Output the (x, y) coordinate of the center of the cell containing the given text.  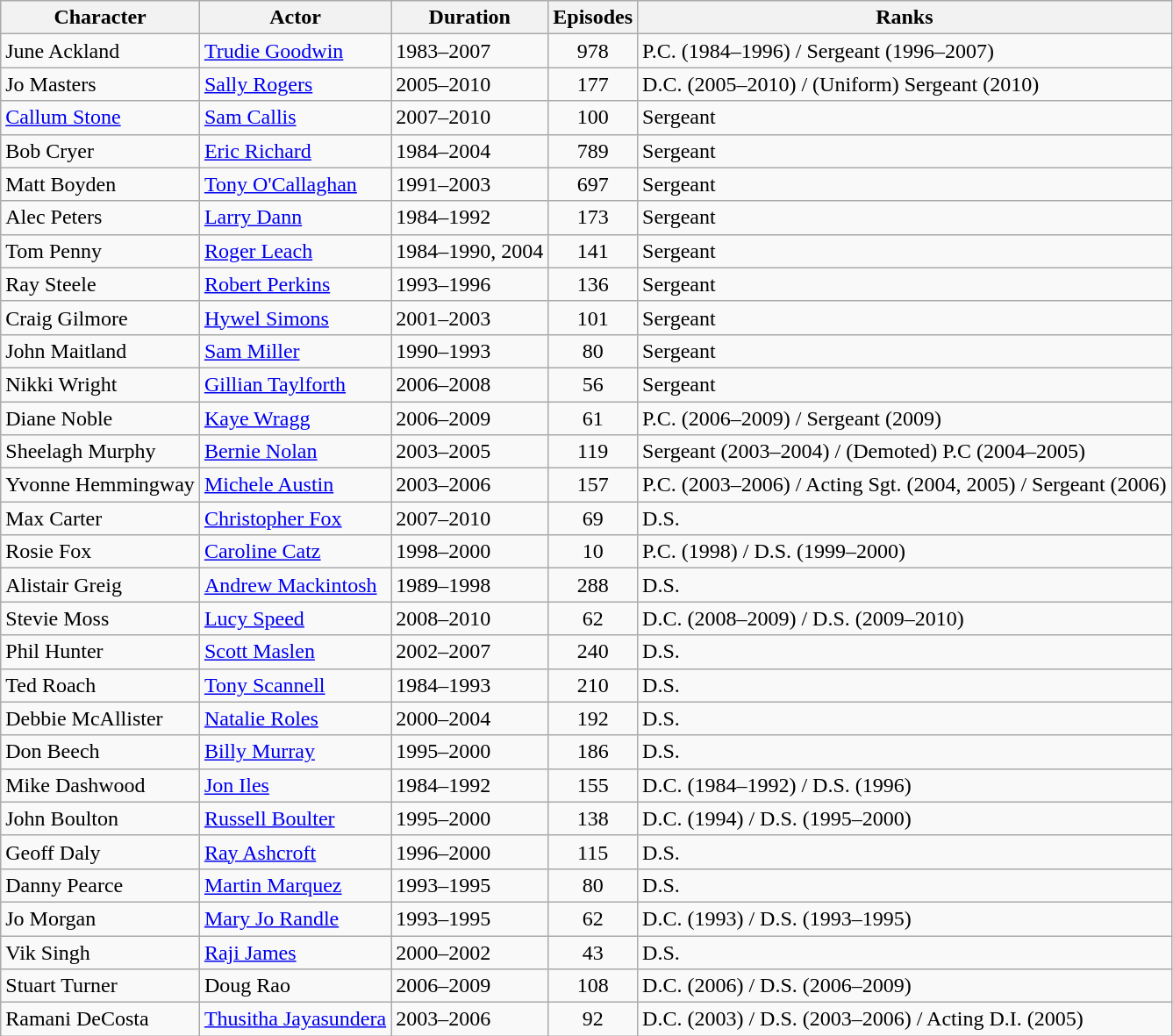
Diane Noble (100, 418)
June Ackland (100, 51)
Alec Peters (100, 218)
1996–2000 (470, 852)
Mike Dashwood (100, 785)
D.C. (2008–2009) / D.S. (2009–2010) (905, 618)
Alistair Greig (100, 585)
D.C. (1984–1992) / D.S. (1996) (905, 785)
697 (593, 184)
186 (593, 752)
240 (593, 652)
Jo Morgan (100, 918)
Jo Masters (100, 84)
Duration (470, 18)
P.C. (2006–2009) / Sergeant (2009) (905, 418)
61 (593, 418)
2002–2007 (470, 652)
1991–2003 (470, 184)
1983–2007 (470, 51)
136 (593, 284)
119 (593, 452)
Ramani DeCosta (100, 1019)
1990–1993 (470, 351)
157 (593, 485)
P.C. (2003–2006) / Acting Sgt. (2004, 2005) / Sergeant (2006) (905, 485)
173 (593, 218)
P.C. (1984–1996) / Sergeant (1996–2007) (905, 51)
Max Carter (100, 518)
D.C. (2006) / D.S. (2006–2009) (905, 986)
210 (593, 685)
Sam Callis (295, 118)
43 (593, 952)
Billy Murray (295, 752)
Callum Stone (100, 118)
Larry Dann (295, 218)
Trudie Goodwin (295, 51)
Michele Austin (295, 485)
Actor (295, 18)
1998–2000 (470, 552)
Bob Cryer (100, 151)
Natalie Roles (295, 718)
Scott Maslen (295, 652)
92 (593, 1019)
Kaye Wragg (295, 418)
2008–2010 (470, 618)
141 (593, 251)
2003–2005 (470, 452)
Nikki Wright (100, 384)
56 (593, 384)
155 (593, 785)
Stevie Moss (100, 618)
Episodes (593, 18)
108 (593, 986)
101 (593, 318)
Geoff Daly (100, 852)
Hywel Simons (295, 318)
Robert Perkins (295, 284)
Tom Penny (100, 251)
Danny Pearce (100, 885)
D.C. (1993) / D.S. (1993–1995) (905, 918)
Christopher Fox (295, 518)
Phil Hunter (100, 652)
Rosie Fox (100, 552)
1984–1990, 2004 (470, 251)
Mary Jo Randle (295, 918)
Caroline Catz (295, 552)
1984–2004 (470, 151)
Thusitha Jayasundera (295, 1019)
Stuart Turner (100, 986)
Ray Ashcroft (295, 852)
Craig Gilmore (100, 318)
Russell Boulter (295, 818)
D.C. (1994) / D.S. (1995–2000) (905, 818)
Lucy Speed (295, 618)
Ray Steele (100, 284)
2000–2002 (470, 952)
177 (593, 84)
Debbie McAllister (100, 718)
Don Beech (100, 752)
2000–2004 (470, 718)
P.C. (1998) / D.S. (1999–2000) (905, 552)
Doug Rao (295, 986)
192 (593, 718)
978 (593, 51)
115 (593, 852)
John Maitland (100, 351)
D.C. (2003) / D.S. (2003–2006) / Acting D.I. (2005) (905, 1019)
10 (593, 552)
Sally Rogers (295, 84)
Matt Boyden (100, 184)
Raji James (295, 952)
John Boulton (100, 818)
1989–1998 (470, 585)
Andrew Mackintosh (295, 585)
1984–1993 (470, 685)
Jon Iles (295, 785)
Sam Miller (295, 351)
288 (593, 585)
Martin Marquez (295, 885)
2001–2003 (470, 318)
1993–1996 (470, 284)
Ted Roach (100, 685)
Gillian Taylforth (295, 384)
789 (593, 151)
Yvonne Hemmingway (100, 485)
Bernie Nolan (295, 452)
138 (593, 818)
Ranks (905, 18)
Sergeant (2003–2004) / (Demoted) P.C (2004–2005) (905, 452)
Vik Singh (100, 952)
Character (100, 18)
D.C. (2005–2010) / (Uniform) Sergeant (2010) (905, 84)
Eric Richard (295, 151)
2005–2010 (470, 84)
100 (593, 118)
Roger Leach (295, 251)
69 (593, 518)
2006–2008 (470, 384)
Tony O'Callaghan (295, 184)
Tony Scannell (295, 685)
Sheelagh Murphy (100, 452)
